Capture the cell that displays the provided text and extract its [x, y] central coordinate. 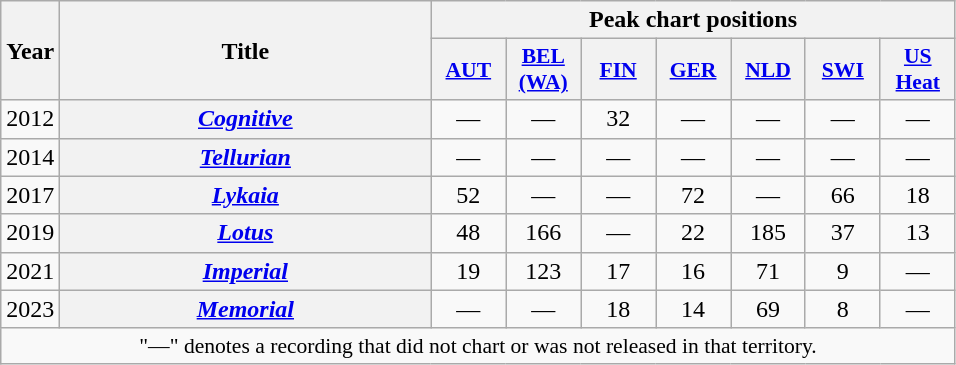
Tellurian [246, 157]
16 [694, 271]
9 [842, 271]
13 [918, 233]
SWI [842, 70]
52 [468, 195]
AUT [468, 70]
2012 [30, 119]
Lykaia [246, 195]
14 [694, 309]
2019 [30, 233]
166 [544, 233]
2017 [30, 195]
GER [694, 70]
37 [842, 233]
Lotus [246, 233]
2021 [30, 271]
66 [842, 195]
US Heat [918, 70]
Imperial [246, 271]
Title [246, 50]
2023 [30, 309]
185 [768, 233]
BEL(WA) [544, 70]
72 [694, 195]
Peak chart positions [693, 20]
FIN [618, 70]
NLD [768, 70]
Cognitive [246, 119]
"—" denotes a recording that did not chart or was not released in that territory. [478, 346]
Year [30, 50]
17 [618, 271]
8 [842, 309]
69 [768, 309]
48 [468, 233]
2014 [30, 157]
22 [694, 233]
Memorial [246, 309]
71 [768, 271]
32 [618, 119]
123 [544, 271]
19 [468, 271]
